Identify which cell holds the provided text, then report its (x, y) central coordinate. 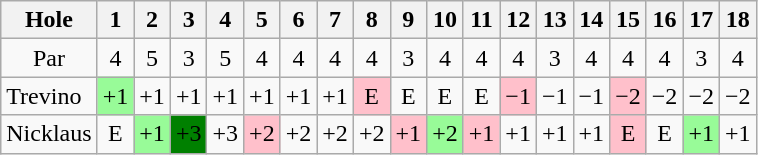
15 (628, 20)
13 (554, 20)
12 (518, 20)
14 (592, 20)
1 (116, 20)
6 (298, 20)
7 (336, 20)
17 (702, 20)
16 (664, 20)
2 (152, 20)
18 (738, 20)
Par (49, 58)
9 (408, 20)
11 (482, 20)
8 (372, 20)
Hole (49, 20)
Nicklaus (49, 134)
Trevino (49, 96)
10 (446, 20)
